Determine the [X, Y] coordinate at the center of the cell enclosing the given text.  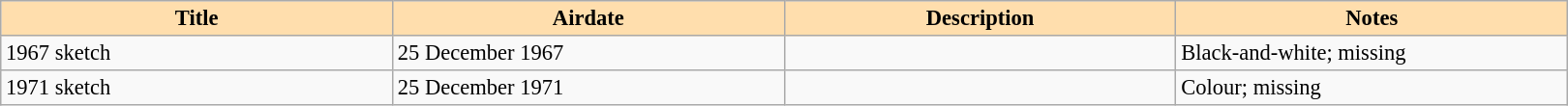
Title [197, 18]
25 December 1971 [588, 88]
Airdate [588, 18]
Colour; missing [1372, 88]
1971 sketch [197, 88]
25 December 1967 [588, 53]
Description [980, 18]
Black-and-white; missing [1372, 53]
1967 sketch [197, 53]
Notes [1372, 18]
